Scan for the cell matching the given text and deliver its [x, y] coordinate at center. 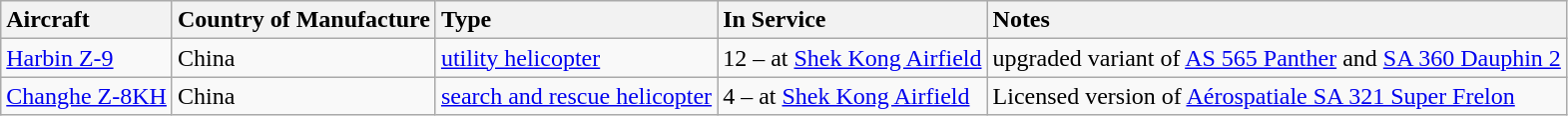
Aircraft [87, 20]
4 – at Shek Kong Airfield [852, 96]
Country of Manufacture [303, 20]
search and rescue helicopter [576, 96]
Type [576, 20]
Harbin Z-9 [87, 58]
In Service [852, 20]
upgraded variant of AS 565 Panther and SA 360 Dauphin 2 [1277, 58]
Licensed version of Aérospatiale SA 321 Super Frelon [1277, 96]
12 – at Shek Kong Airfield [852, 58]
Changhe Z-8KH [87, 96]
utility helicopter [576, 58]
Notes [1277, 20]
